Return [x, y] of the center of cell containing provided text 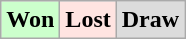
Lost [88, 20]
Draw [150, 20]
Won [30, 20]
